Determine the [X, Y] coordinate at the center of the cell enclosing the given text.  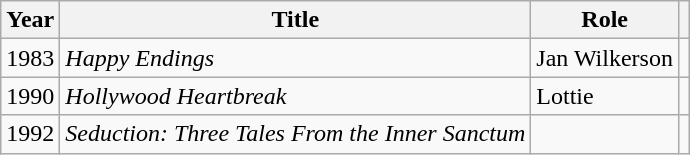
Happy Endings [296, 58]
Role [605, 20]
Jan Wilkerson [605, 58]
1990 [30, 96]
1992 [30, 134]
1983 [30, 58]
Year [30, 20]
Title [296, 20]
Lottie [605, 96]
Seduction: Three Tales From the Inner Sanctum [296, 134]
Hollywood Heartbreak [296, 96]
